For the text-containing cell, return its midpoint in (X, Y) coordinate format. 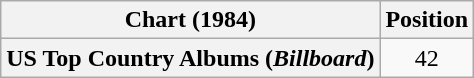
Position (427, 20)
42 (427, 58)
US Top Country Albums (Billboard) (190, 58)
Chart (1984) (190, 20)
